Return (X, Y) of the center of cell containing provided text 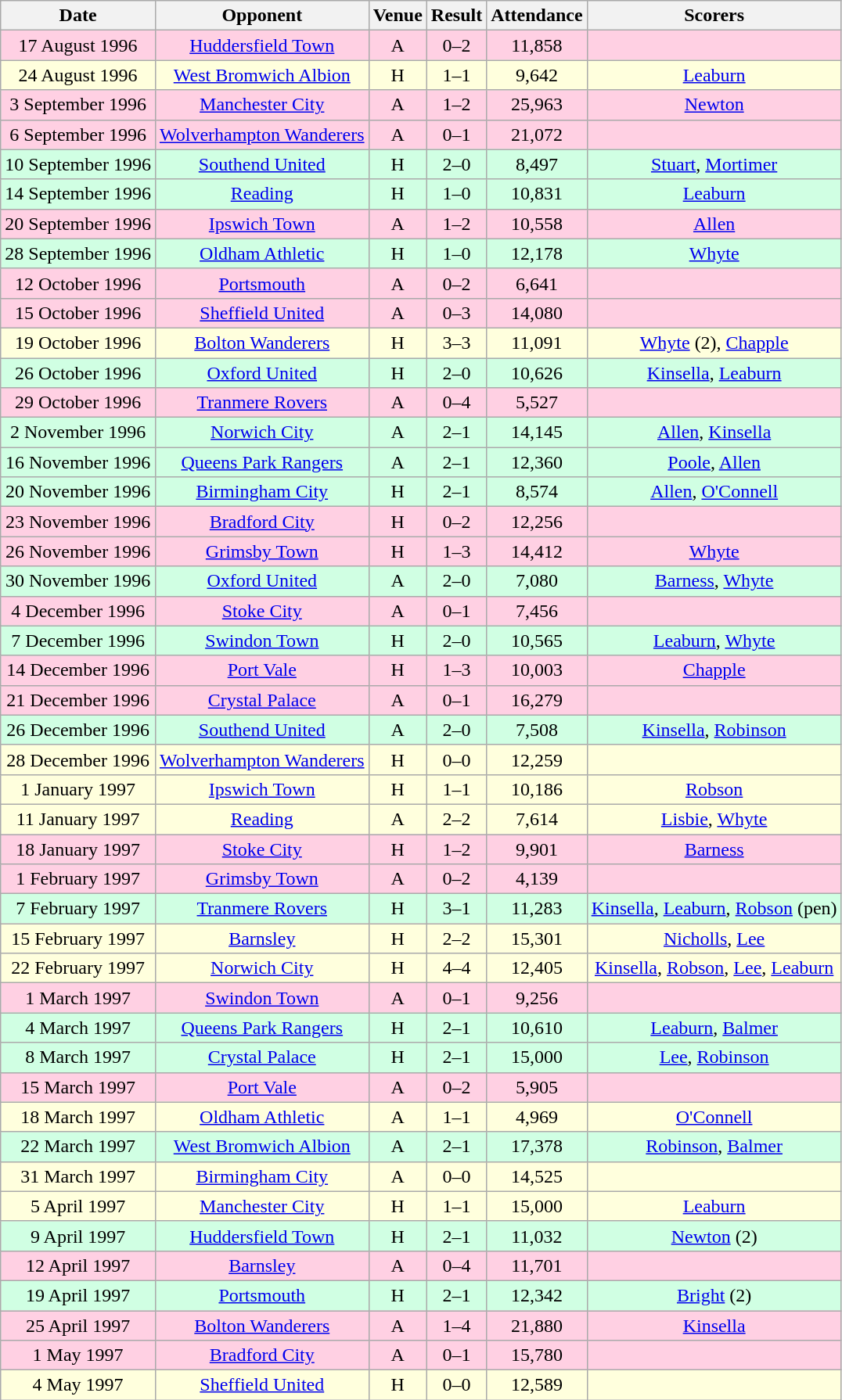
17 August 1996 (78, 45)
Date (78, 16)
Attendance (537, 16)
11,858 (537, 45)
12,589 (537, 1385)
1–4 (456, 1326)
12,360 (537, 462)
1 February 1997 (78, 879)
8 March 1997 (78, 1057)
26 December 1996 (78, 730)
Lisbie, Whyte (714, 819)
Barness (714, 849)
23 November 1996 (78, 522)
12 October 1996 (78, 283)
5 April 1997 (78, 1206)
31 March 1997 (78, 1176)
15 October 1996 (78, 313)
3–1 (456, 909)
15,301 (537, 939)
11 January 1997 (78, 819)
Newton (2) (714, 1236)
Leaburn, Balmer (714, 1028)
21 December 1996 (78, 700)
3 September 1996 (78, 105)
14,412 (537, 551)
4,139 (537, 879)
10,003 (537, 670)
26 November 1996 (78, 551)
14 December 1996 (78, 670)
Kinsella, Robinson (714, 730)
11,032 (537, 1236)
9,642 (537, 75)
4,969 (537, 1117)
Newton (714, 105)
12,256 (537, 522)
5,905 (537, 1087)
8,574 (537, 492)
Nicholls, Lee (714, 939)
22 February 1997 (78, 968)
Robson (714, 789)
0–3 (456, 313)
6,641 (537, 283)
3–3 (456, 343)
19 April 1997 (78, 1295)
Opponent (261, 16)
28 December 1996 (78, 759)
24 August 1996 (78, 75)
O'Connell (714, 1117)
2 November 1996 (78, 433)
12,259 (537, 759)
Poole, Allen (714, 462)
21,880 (537, 1326)
Scorers (714, 16)
29 October 1996 (78, 403)
18 January 1997 (78, 849)
Whyte (2), Chapple (714, 343)
1 January 1997 (78, 789)
5,527 (537, 403)
10,831 (537, 194)
11,701 (537, 1265)
12 April 1997 (78, 1265)
25,963 (537, 105)
28 September 1996 (78, 253)
9,901 (537, 849)
22 March 1997 (78, 1147)
7 February 1997 (78, 909)
Barness, Whyte (714, 581)
4–4 (456, 968)
10,558 (537, 224)
12,405 (537, 968)
10,565 (537, 641)
Kinsella (714, 1326)
Kinsella, Leaburn, Robson (pen) (714, 909)
14 September 1996 (78, 194)
30 November 1996 (78, 581)
10,186 (537, 789)
1 March 1997 (78, 998)
9 April 1997 (78, 1236)
Allen (714, 224)
4 December 1996 (78, 611)
15,780 (537, 1355)
7,456 (537, 611)
6 September 1996 (78, 135)
9,256 (537, 998)
Leaburn, Whyte (714, 641)
20 November 1996 (78, 492)
11,091 (537, 343)
Robinson, Balmer (714, 1147)
7,080 (537, 581)
4 March 1997 (78, 1028)
1 May 1997 (78, 1355)
12,342 (537, 1295)
14,145 (537, 433)
14,080 (537, 313)
15 February 1997 (78, 939)
15 March 1997 (78, 1087)
18 March 1997 (78, 1117)
19 October 1996 (78, 343)
Bright (2) (714, 1295)
4 May 1997 (78, 1385)
Allen, O'Connell (714, 492)
Venue (398, 16)
16 November 1996 (78, 462)
10,610 (537, 1028)
Kinsella, Robson, Lee, Leaburn (714, 968)
Kinsella, Leaburn (714, 373)
8,497 (537, 164)
7 December 1996 (78, 641)
20 September 1996 (78, 224)
16,279 (537, 700)
7,614 (537, 819)
11,283 (537, 909)
17,378 (537, 1147)
26 October 1996 (78, 373)
Chapple (714, 670)
12,178 (537, 253)
Result (456, 16)
Allen, Kinsella (714, 433)
14,525 (537, 1176)
10 September 1996 (78, 164)
Stuart, Mortimer (714, 164)
7,508 (537, 730)
10,626 (537, 373)
Lee, Robinson (714, 1057)
25 April 1997 (78, 1326)
21,072 (537, 135)
